Locate the cell with the specified text and output its [X, Y] center coordinate. 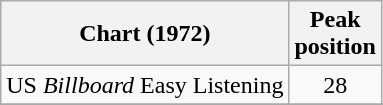
US Billboard Easy Listening [145, 85]
28 [335, 85]
Chart (1972) [145, 34]
Peakposition [335, 34]
